Find where the given text appears and provide that cell's center as (X, Y) coordinate. 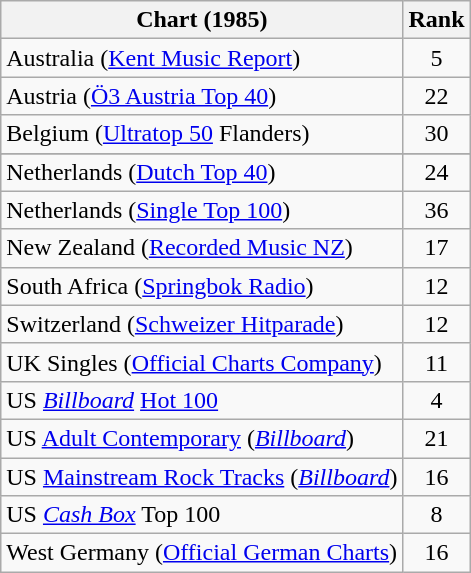
Switzerland (Schweizer Hitparade) (202, 324)
West Germany (Official German Charts) (202, 553)
Rank (436, 20)
US Adult Contemporary (Billboard) (202, 438)
4 (436, 400)
Chart (1985) (202, 20)
Belgium (Ultratop 50 Flanders) (202, 134)
5 (436, 58)
US Mainstream Rock Tracks (Billboard) (202, 477)
Australia (Kent Music Report) (202, 58)
8 (436, 515)
South Africa (Springbok Radio) (202, 286)
UK Singles (Official Charts Company) (202, 362)
22 (436, 96)
New Zealand (Recorded Music NZ) (202, 248)
24 (436, 172)
Netherlands (Single Top 100) (202, 210)
US Billboard Hot 100 (202, 400)
21 (436, 438)
30 (436, 134)
Netherlands (Dutch Top 40) (202, 172)
17 (436, 248)
Austria (Ö3 Austria Top 40) (202, 96)
US Cash Box Top 100 (202, 515)
11 (436, 362)
36 (436, 210)
